Search for the cell housing the specified text and yield its (X, Y) center coordinate. 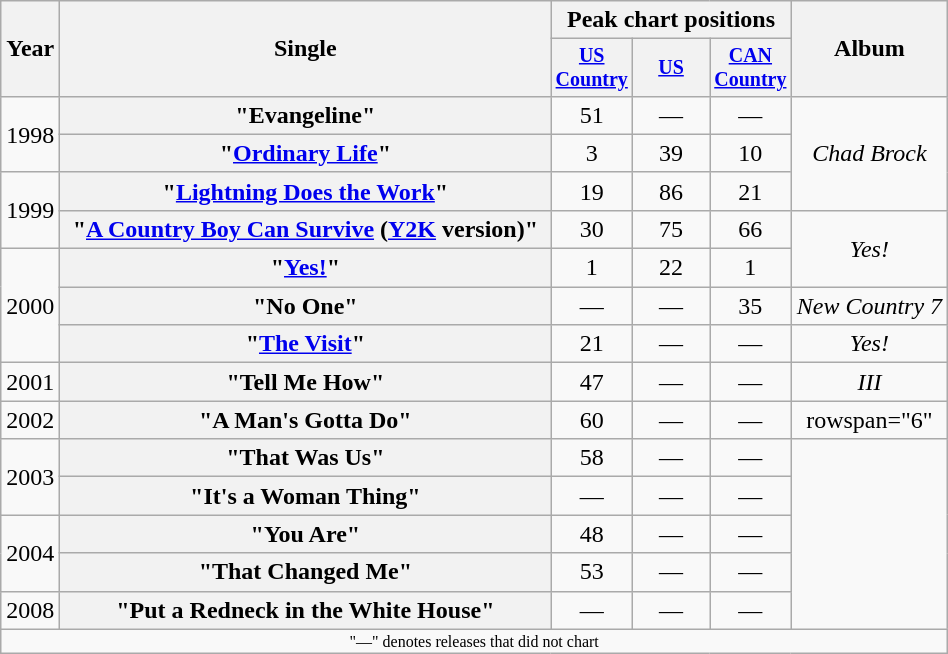
US Country (592, 68)
19 (592, 191)
47 (592, 382)
2008 (30, 610)
22 (672, 268)
Single (306, 49)
"Ordinary Life" (306, 153)
"—" denotes releases that did not chart (474, 641)
"Evangeline" (306, 115)
Year (30, 49)
"It's a Woman Thing" (306, 496)
Peak chart positions (671, 20)
51 (592, 115)
60 (592, 420)
New Country 7 (869, 306)
"Lightning Does the Work" (306, 191)
CAN Country (751, 68)
"Put a Redneck in the White House" (306, 610)
"That Changed Me" (306, 572)
"You Are" (306, 534)
rowspan="6" (869, 420)
48 (592, 534)
58 (592, 458)
86 (672, 191)
2004 (30, 553)
35 (751, 306)
1999 (30, 210)
2002 (30, 420)
"A Country Boy Can Survive (Y2K version)" (306, 229)
2001 (30, 382)
1998 (30, 134)
"That Was Us" (306, 458)
39 (672, 153)
"Yes!" (306, 268)
3 (592, 153)
2003 (30, 477)
III (869, 382)
"No One" (306, 306)
"Tell Me How" (306, 382)
Chad Brock (869, 153)
US (672, 68)
30 (592, 229)
2000 (30, 306)
10 (751, 153)
"The Visit" (306, 344)
Album (869, 49)
66 (751, 229)
53 (592, 572)
"A Man's Gotta Do" (306, 420)
75 (672, 229)
